Scan for the cell matching the given text and deliver its [X, Y] coordinate at center. 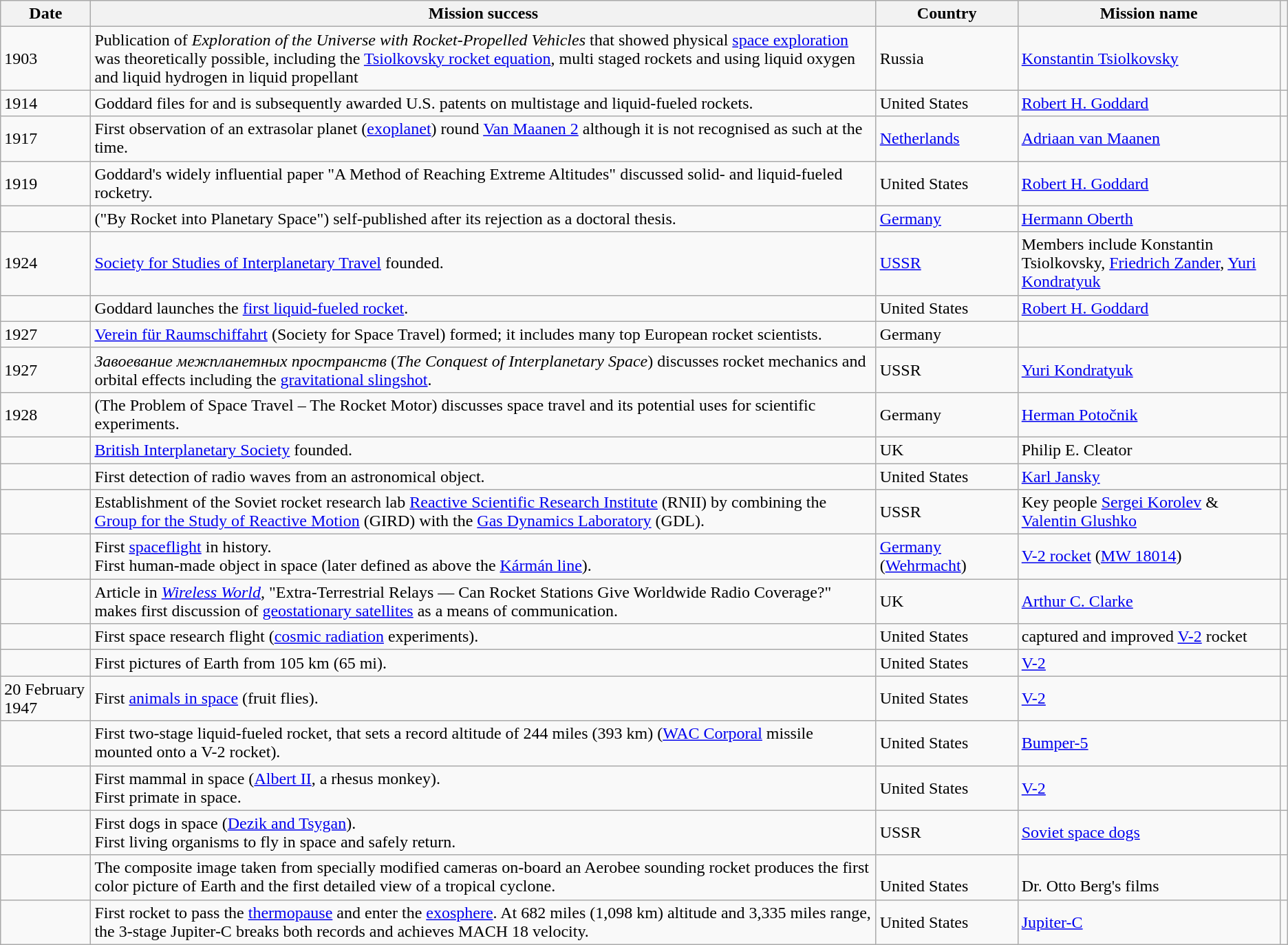
First pictures of Earth from 105 km (65 mi). [483, 663]
1914 [45, 103]
First detection of radio waves from an astronomical object. [483, 477]
Arthur C. Clarke [1149, 601]
Jupiter-C [1149, 922]
Country [947, 14]
Goddard's widely influential paper "A Method of Reaching Extreme Altitudes" discussed solid- and liquid-fueled rocketry. [483, 183]
20 February 1947 [45, 699]
Bumper-5 [1149, 743]
1903 [45, 58]
1919 [45, 183]
Society for Studies of Interplanetary Travel founded. [483, 263]
captured and improved V-2 rocket [1149, 637]
Yuri Kondratyuk [1149, 370]
Herman Potočnik [1149, 414]
Karl Jansky [1149, 477]
British Interplanetary Society founded. [483, 450]
("By Rocket into Planetary Space") self-published after its rejection as a doctoral thesis. [483, 219]
Mission success [483, 14]
Germany (Wehrmacht) [947, 557]
First two-stage liquid-fueled rocket, that sets a record altitude of 244 miles (393 km) (WAC Corporal missile mounted onto a V-2 rocket). [483, 743]
Verein für Raumschiffahrt (Society for Space Travel) formed; it includes many top European rocket scientists. [483, 334]
Netherlands [947, 139]
Adriaan van Maanen [1149, 139]
Philip E. Cleator [1149, 450]
Dr. Otto Berg's films [1149, 878]
Key people Sergei Korolev & Valentin Glushko [1149, 512]
Russia [947, 58]
Hermann Oberth [1149, 219]
Members include Konstantin Tsiolkovsky, Friedrich Zander, Yuri Kondratyuk [1149, 263]
First animals in space (fruit flies). [483, 699]
Mission name [1149, 14]
First space research flight (cosmic radiation experiments). [483, 637]
Date [45, 14]
First observation of an extrasolar planet (exoplanet) round Van Maanen 2 although it is not recognised as such at the time. [483, 139]
Soviet space dogs [1149, 832]
First dogs in space (Dezik and Tsygan).First living organisms to fly in space and safely return. [483, 832]
First mammal in space (Albert II, a rhesus monkey).First primate in space. [483, 788]
Goddard files for and is subsequently awarded U.S. patents on multistage and liquid-fueled rockets. [483, 103]
(The Problem of Space Travel – The Rocket Motor) discusses space travel and its potential uses for scientific experiments. [483, 414]
Konstantin Tsiolkovsky [1149, 58]
1928 [45, 414]
First spaceflight in history.First human-made object in space (later defined as above the Kármán line). [483, 557]
V-2 rocket (MW 18014) [1149, 557]
1917 [45, 139]
Goddard launches the first liquid-fueled rocket. [483, 308]
1924 [45, 263]
